Find where the given text appears and provide that cell's center as (x, y) coordinate. 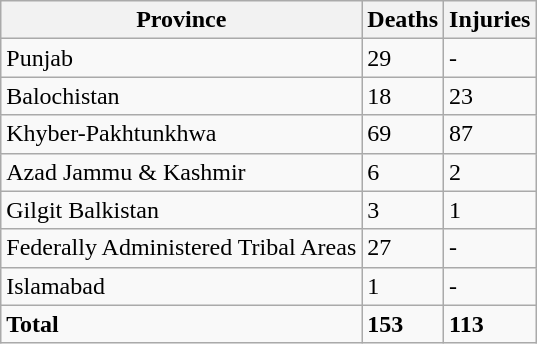
Province (182, 20)
69 (403, 134)
6 (403, 172)
Gilgit Balkistan (182, 210)
27 (403, 248)
29 (403, 58)
Injuries (490, 20)
Azad Jammu & Kashmir (182, 172)
2 (490, 172)
23 (490, 96)
Deaths (403, 20)
Federally Administered Tribal Areas (182, 248)
153 (403, 324)
Balochistan (182, 96)
18 (403, 96)
113 (490, 324)
3 (403, 210)
87 (490, 134)
Islamabad (182, 286)
Total (182, 324)
Punjab (182, 58)
Khyber-Pakhtunkhwa (182, 134)
